Provide the [X, Y] coordinate of the cell's center where the given text is located.  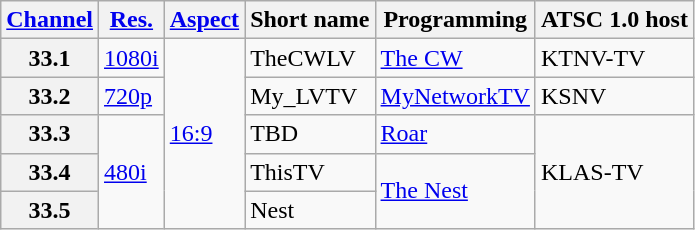
Programming [455, 20]
720p [132, 96]
ATSC 1.0 host [614, 20]
KLAS-TV [614, 172]
Short name [310, 20]
The Nest [455, 191]
Roar [455, 134]
MyNetworkTV [455, 96]
33.5 [50, 210]
33.3 [50, 134]
33.1 [50, 58]
My_LVTV [310, 96]
Channel [50, 20]
Nest [310, 210]
16:9 [204, 134]
KSNV [614, 96]
480i [132, 172]
Aspect [204, 20]
ThisTV [310, 172]
The CW [455, 58]
TBD [310, 134]
33.2 [50, 96]
TheCWLV [310, 58]
KTNV-TV [614, 58]
1080i [132, 58]
Res. [132, 20]
33.4 [50, 172]
